Output the [X, Y] coordinate of the center of the cell containing the given text.  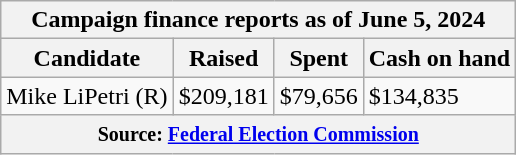
$79,656 [318, 96]
Source: Federal Election Commission [258, 134]
Raised [224, 58]
Cash on hand [439, 58]
Mike LiPetri (R) [87, 96]
$209,181 [224, 96]
$134,835 [439, 96]
Campaign finance reports as of June 5, 2024 [258, 20]
Spent [318, 58]
Candidate [87, 58]
